Determine the (x, y) coordinate at the center of the cell enclosing the given text.  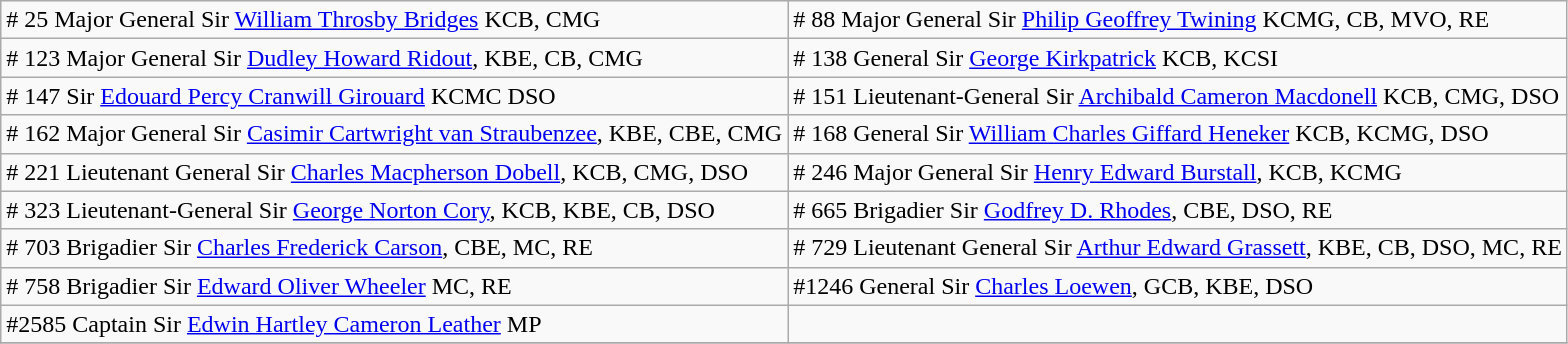
# 25 Major General Sir William Throsby Bridges KCB, CMG (394, 20)
# 138 General Sir George Kirkpatrick KCB, KCSI (1178, 58)
# 323 Lieutenant-General Sir George Norton Cory, KCB, KBE, CB, DSO (394, 210)
# 88 Major General Sir Philip Geoffrey Twining KCMG, CB, MVO, RE (1178, 20)
#1246 General Sir Charles Loewen, GCB, KBE, DSO (1178, 286)
# 221 Lieutenant General Sir Charles Macpherson Dobell, KCB, CMG, DSO (394, 172)
# 162 Major General Sir Casimir Cartwright van Straubenzee, KBE, CBE, CMG (394, 134)
#2585 Captain Sir Edwin Hartley Cameron Leather MP (394, 324)
# 729 Lieutenant General Sir Arthur Edward Grassett, KBE, CB, DSO, MC, RE (1178, 248)
# 246 Major General Sir Henry Edward Burstall, KCB, KCMG (1178, 172)
# 123 Major General Sir Dudley Howard Ridout, KBE, CB, CMG (394, 58)
# 147 Sir Edouard Percy Cranwill Girouard KCMC DSO (394, 96)
# 665 Brigadier Sir Godfrey D. Rhodes, CBE, DSO, RE (1178, 210)
# 168 General Sir William Charles Giffard Heneker KCB, KCMG, DSO (1178, 134)
# 151 Lieutenant-General Sir Archibald Cameron Macdonell KCB, CMG, DSO (1178, 96)
# 758 Brigadier Sir Edward Oliver Wheeler MC, RE (394, 286)
# 703 Brigadier Sir Charles Frederick Carson, CBE, MC, RE (394, 248)
